For the text-containing cell, return its midpoint in [x, y] coordinate format. 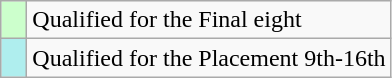
Qualified for the Final eight [209, 20]
Qualified for the Placement 9th-16th [209, 58]
